From the cell containing the given text, extract its center point as (x, y) coordinate. 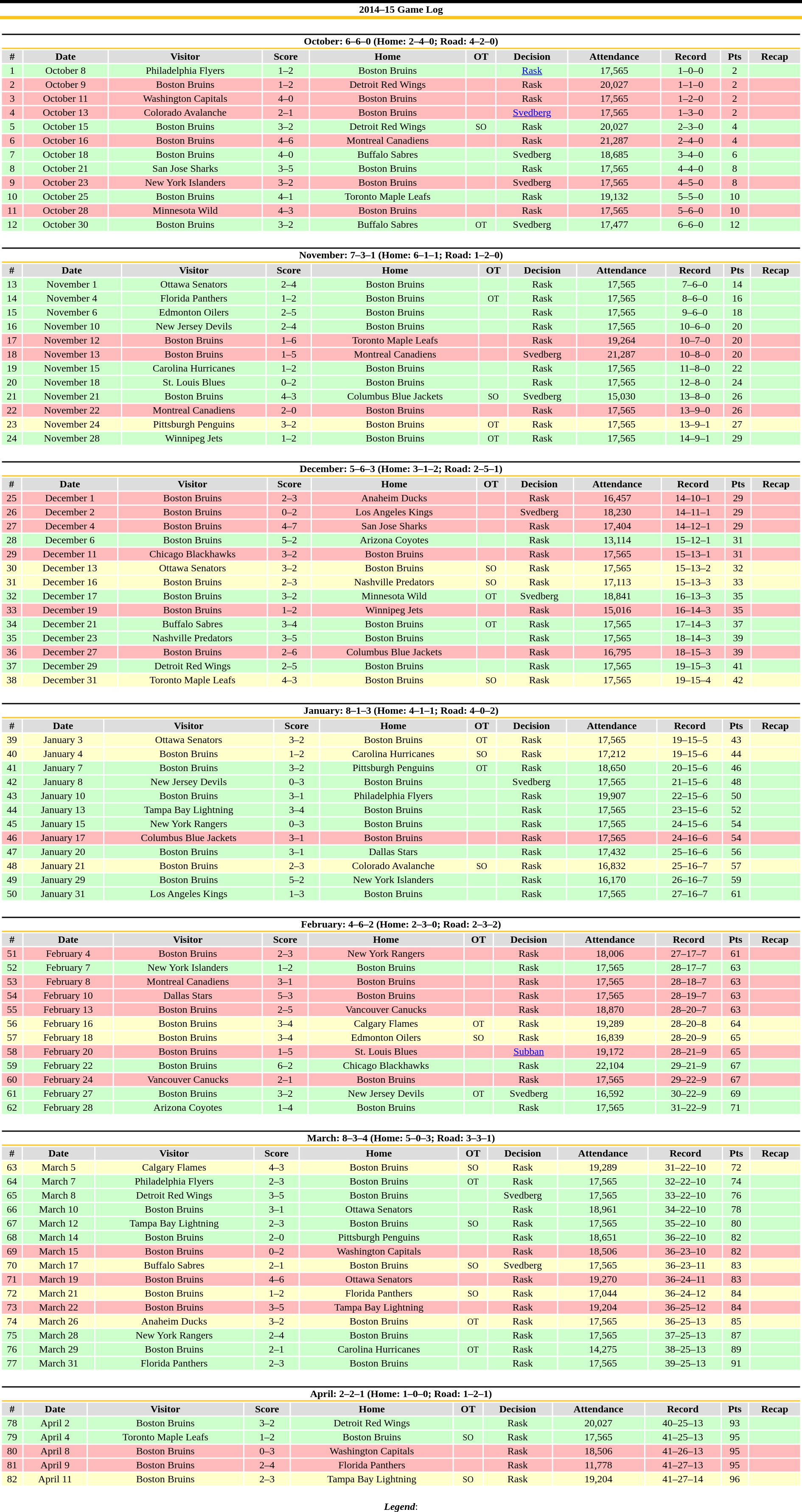
February 8 (68, 982)
11 (12, 211)
October 16 (65, 140)
10–8–0 (695, 354)
December 1 (70, 498)
November 6 (72, 313)
January 17 (63, 838)
17,212 (612, 754)
January 21 (63, 866)
December 21 (70, 624)
11–8–0 (695, 369)
10–6–0 (695, 326)
7 (12, 155)
31–22–10 (686, 1168)
April 2 (55, 1423)
December 11 (70, 554)
8–6–0 (695, 298)
25–16–7 (690, 866)
36–25–12 (686, 1308)
18–14–3 (693, 638)
75 (12, 1336)
February 27 (68, 1094)
February 28 (68, 1107)
96 (735, 1479)
14–11–1 (693, 512)
26–16–7 (690, 880)
16,457 (617, 498)
15–13–1 (693, 554)
17,432 (612, 852)
7–6–0 (695, 285)
30–22–9 (688, 1094)
4–5–0 (691, 183)
January 8 (63, 782)
December 16 (70, 582)
41–27–13 (683, 1465)
April 8 (55, 1451)
17–14–3 (693, 624)
36–22–10 (686, 1237)
April 11 (55, 1479)
31–22–9 (688, 1107)
27–17–7 (688, 954)
March 8 (59, 1196)
34 (11, 624)
19–15–6 (690, 754)
February 24 (68, 1079)
January 7 (63, 768)
17,477 (614, 224)
December 13 (70, 568)
March 15 (59, 1252)
December 4 (70, 526)
March 22 (59, 1308)
December 31 (70, 680)
18,685 (614, 155)
March 7 (59, 1181)
2–3–0 (691, 127)
17,404 (617, 526)
25–16–6 (690, 852)
18,650 (612, 768)
28–21–9 (688, 1051)
December: 5–6–3 (Home: 3–1–2; Road: 2–5–1) (401, 469)
38–25–13 (686, 1349)
15–13–2 (693, 568)
November 21 (72, 397)
16–14–3 (693, 610)
36–24–11 (686, 1280)
November: 7–3–1 (Home: 6–1–1; Road: 1–2–0) (401, 255)
9 (12, 183)
December 6 (70, 540)
36–25–13 (686, 1321)
55 (12, 1010)
19,132 (614, 196)
February 4 (68, 954)
13–9–0 (695, 410)
18,961 (603, 1209)
14,275 (603, 1349)
November 24 (72, 425)
January 15 (63, 824)
24–15–6 (690, 824)
13,114 (617, 540)
October 18 (65, 155)
36–23–11 (686, 1265)
81 (12, 1465)
November 15 (72, 369)
October 9 (65, 84)
October 21 (65, 168)
19,907 (612, 796)
22,104 (610, 1066)
February 7 (68, 967)
45 (12, 824)
22–15–6 (690, 796)
November 10 (72, 326)
29–21–9 (688, 1066)
18,006 (610, 954)
16,795 (617, 652)
2014–15 Game Log (401, 9)
Subban (529, 1051)
March 12 (59, 1224)
1–2–0 (691, 99)
1–0–0 (691, 71)
2–6 (289, 652)
February 10 (68, 995)
34–22–10 (686, 1209)
March 21 (59, 1293)
16,170 (612, 880)
17,044 (603, 1293)
85 (737, 1321)
15 (11, 313)
13 (11, 285)
October 8 (65, 71)
13–9–1 (695, 425)
December 2 (70, 512)
October 23 (65, 183)
33–22–10 (686, 1196)
January: 8–1–3 (Home: 4–1–1; Road: 4–0–2) (401, 711)
3–4–0 (691, 155)
89 (737, 1349)
2–4–0 (691, 140)
5–5–0 (691, 196)
April: 2–2–1 (Home: 1–0–0; Road: 1–2–1) (401, 1394)
62 (12, 1107)
58 (12, 1051)
66 (12, 1209)
25 (11, 498)
35–22–10 (686, 1224)
23–15–6 (690, 810)
November 13 (72, 354)
19,270 (603, 1280)
4–7 (289, 526)
April 4 (55, 1437)
6–2 (285, 1066)
19–15–3 (693, 666)
27–16–7 (690, 894)
36–24–12 (686, 1293)
9–6–0 (695, 313)
5 (12, 127)
March 31 (59, 1364)
1–3 (297, 894)
53 (12, 982)
April 9 (55, 1465)
January 3 (63, 740)
16,839 (610, 1038)
36 (11, 652)
28–18–7 (688, 982)
October 28 (65, 211)
21 (11, 397)
1 (12, 71)
15–13–3 (693, 582)
December 19 (70, 610)
18,651 (603, 1237)
October 13 (65, 112)
15,016 (617, 610)
77 (12, 1364)
73 (12, 1308)
December 17 (70, 596)
January 13 (63, 810)
December 23 (70, 638)
19–15–4 (693, 680)
March 10 (59, 1209)
18,230 (617, 512)
18–15–3 (693, 652)
70 (12, 1265)
47 (12, 852)
18,841 (617, 596)
November 1 (72, 285)
6–6–0 (691, 224)
41–25–13 (683, 1437)
93 (735, 1423)
32–22–10 (686, 1181)
10–7–0 (695, 341)
4–4–0 (691, 168)
15–12–1 (693, 540)
3 (12, 99)
March 17 (59, 1265)
5–6–0 (691, 211)
12–8–0 (695, 382)
January 10 (63, 796)
41–26–13 (683, 1451)
November 18 (72, 382)
February 20 (68, 1051)
March 14 (59, 1237)
30 (11, 568)
19,264 (621, 341)
March 29 (59, 1349)
18,870 (610, 1010)
36–23–10 (686, 1252)
1–1–0 (691, 84)
79 (12, 1437)
16,832 (612, 866)
11,778 (598, 1465)
40 (12, 754)
29–22–9 (688, 1079)
February: 4–6–2 (Home: 2–3–0; Road: 2–3–2) (401, 925)
21–15–6 (690, 782)
40–25–13 (683, 1423)
1–6 (289, 341)
November 12 (72, 341)
February 18 (68, 1038)
15,030 (621, 397)
28–19–7 (688, 995)
13–8–0 (695, 397)
49 (12, 880)
14–12–1 (693, 526)
January 20 (63, 852)
5–3 (285, 995)
November 4 (72, 298)
14–10–1 (693, 498)
October 30 (65, 224)
November 28 (72, 438)
1–4 (285, 1107)
January 4 (63, 754)
January 31 (63, 894)
28–20–9 (688, 1038)
28 (11, 540)
March 19 (59, 1280)
19 (11, 369)
December 27 (70, 652)
March 28 (59, 1336)
January 29 (63, 880)
28–17–7 (688, 967)
March: 8–3–4 (Home: 5–0–3; Road: 3–3–1) (401, 1138)
41–27–14 (683, 1479)
20–15–6 (690, 768)
28–20–7 (688, 1010)
February 13 (68, 1010)
17,113 (617, 582)
23 (11, 425)
November 22 (72, 410)
91 (737, 1364)
60 (12, 1079)
16,592 (610, 1094)
October 11 (65, 99)
39–25–13 (686, 1364)
37–25–13 (686, 1336)
4–1 (286, 196)
February 16 (68, 1023)
March 26 (59, 1321)
March 5 (59, 1168)
28–20–8 (688, 1023)
19–15–5 (690, 740)
1–3–0 (691, 112)
14–9–1 (695, 438)
February 22 (68, 1066)
16–13–3 (693, 596)
38 (11, 680)
17 (11, 341)
51 (12, 954)
December 29 (70, 666)
87 (737, 1336)
October: 6–6–0 (Home: 2–4–0; Road: 4–2–0) (401, 42)
October 25 (65, 196)
19,172 (610, 1051)
68 (12, 1237)
24–16–6 (690, 838)
October 15 (65, 127)
